For the text-containing cell, return its midpoint in (X, Y) coordinate format. 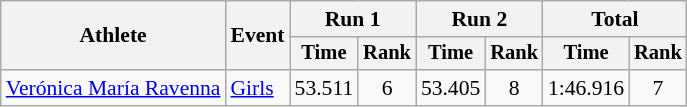
Event (257, 36)
53.511 (324, 88)
Girls (257, 88)
7 (658, 88)
Run 1 (353, 19)
1:46.916 (586, 88)
Verónica María Ravenna (114, 88)
53.405 (450, 88)
6 (387, 88)
8 (514, 88)
Total (615, 19)
Athlete (114, 36)
Run 2 (480, 19)
